Extract the (X, Y) coordinate from the center of the cell holding the provided text.  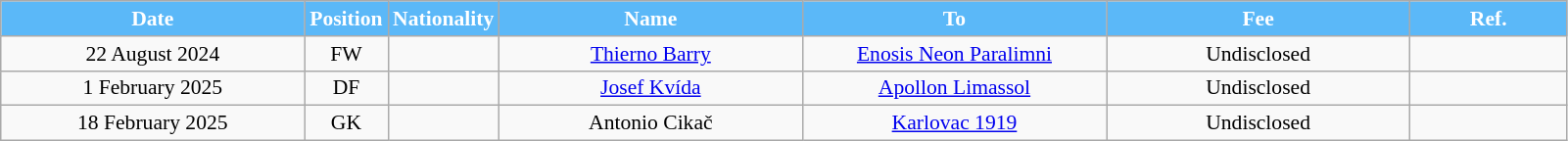
Enosis Neon Paralimni (954, 54)
DF (347, 88)
To (954, 19)
Josef Kvída (650, 88)
Fee (1259, 19)
Karlovac 1919 (954, 123)
Ref. (1489, 19)
Thierno Barry (650, 54)
FW (347, 54)
Name (650, 19)
Antonio Cikač (650, 123)
Date (153, 19)
22 August 2024 (153, 54)
Apollon Limassol (954, 88)
Nationality (443, 19)
1 February 2025 (153, 88)
Position (347, 19)
18 February 2025 (153, 123)
GK (347, 123)
